Identify which cell holds the provided text, then report its (X, Y) central coordinate. 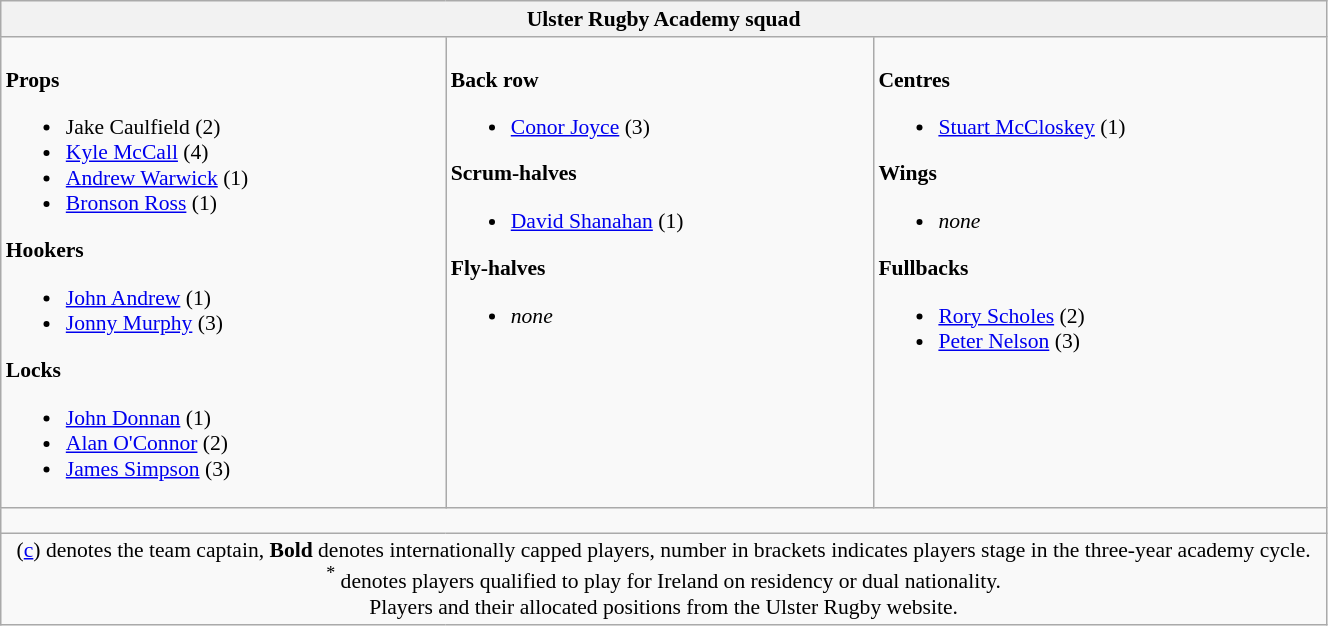
Centres Stuart McCloskey (1)WingsnoneFullbacks Rory Scholes (2) Peter Nelson (3) (1100, 272)
Back row Conor Joyce (3)Scrum-halves David Shanahan (1)Fly-halvesnone (660, 272)
Ulster Rugby Academy squad (664, 19)
